For the text-containing cell, return its midpoint in [X, Y] coordinate format. 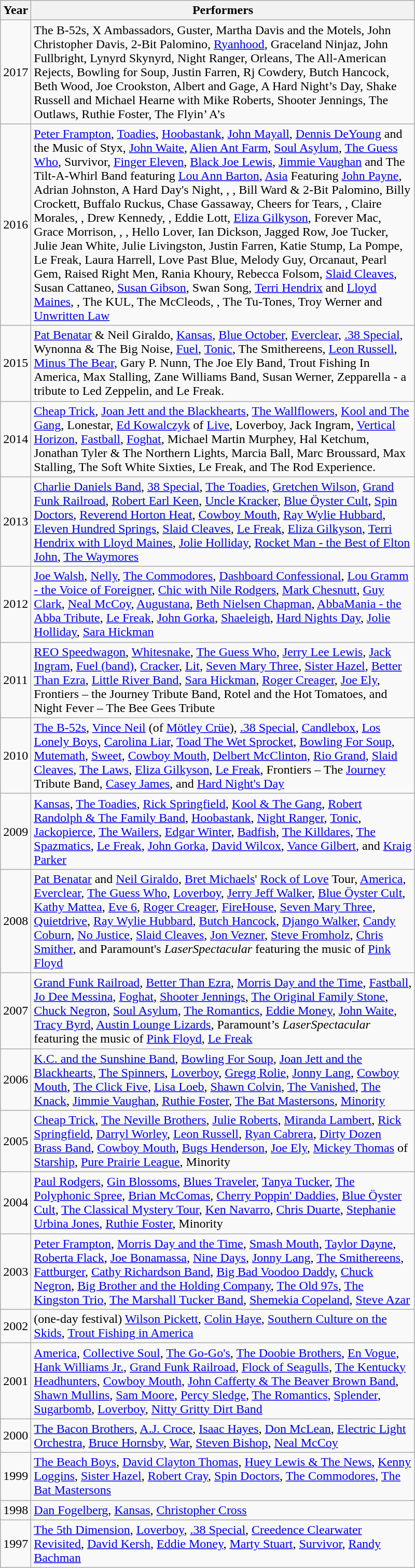
2006 [16, 1080]
2017 [16, 72]
2005 [16, 1141]
Dan Fogelberg, Kansas, Christopher Cross [223, 1510]
2007 [16, 1010]
2012 [16, 604]
Year [16, 10]
(one-day festival) Wilson Pickett, Colin Haye, Southern Culture on the Skids, Trout Fishing in America [223, 1327]
2002 [16, 1327]
The Bacon Brothers, A.J. Croce, Isaac Hayes, Don McLean, Electric Light Orchestra, Bruce Hornsby, War, Steven Bishop, Neal McCoy [223, 1435]
2016 [16, 225]
1998 [16, 1510]
2011 [16, 680]
The 5th Dimension, Loverboy, .38 Special, Creedence Clearwater Revisited, David Kersh, Eddie Money, Marty Stuart, Survivor, Randy Bachman [223, 1544]
1997 [16, 1544]
2008 [16, 921]
1999 [16, 1476]
2015 [16, 363]
2000 [16, 1435]
2001 [16, 1381]
2004 [16, 1203]
2003 [16, 1272]
2014 [16, 439]
2009 [16, 831]
Performers [223, 10]
2010 [16, 756]
2013 [16, 521]
